Determine the (X, Y) coordinate at the center of the cell enclosing the given text.  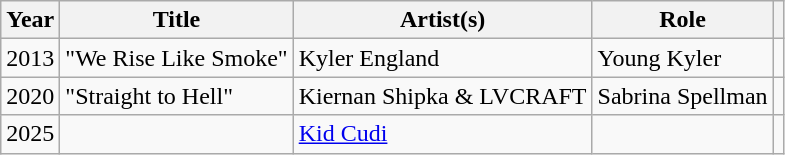
Year (30, 20)
Role (682, 20)
"We Rise Like Smoke" (176, 58)
Artist(s) (442, 20)
"Straight to Hell" (176, 96)
Young Kyler (682, 58)
Sabrina Spellman (682, 96)
Title (176, 20)
2020 (30, 96)
Kiernan Shipka & LVCRAFT (442, 96)
2013 (30, 58)
2025 (30, 134)
Kid Cudi (442, 134)
Kyler England (442, 58)
